Output the (X, Y) coordinate of the center of the cell containing the given text.  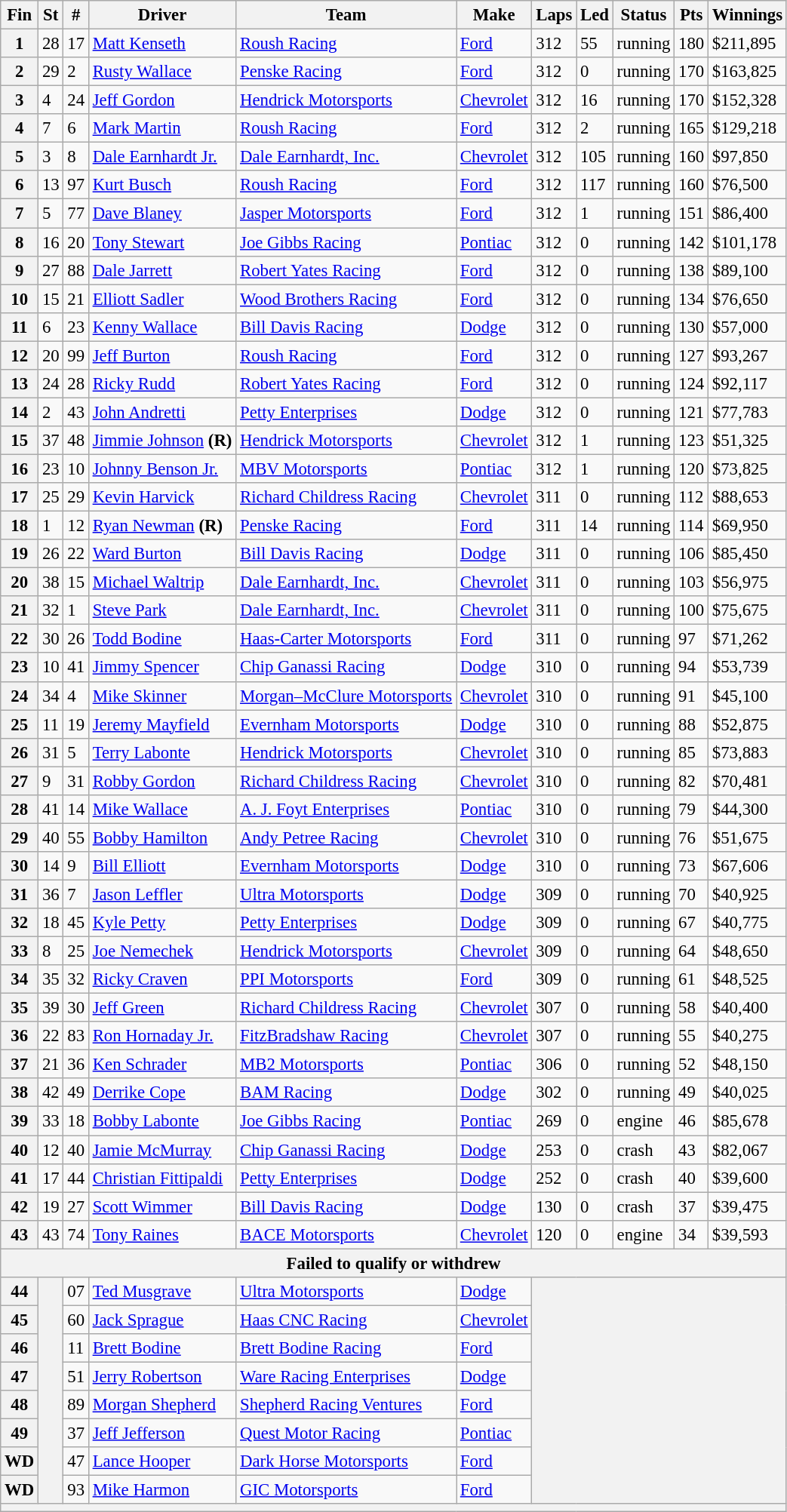
Shepherd Racing Ventures (346, 1405)
Pts (691, 15)
112 (691, 497)
$97,850 (747, 157)
52 (691, 1065)
106 (691, 554)
$89,100 (747, 270)
Morgan–McClure Motorsports (346, 696)
PPI Motorsports (346, 979)
Jasper Motorsports (346, 214)
$76,500 (747, 185)
91 (691, 696)
134 (691, 299)
74 (75, 1234)
100 (691, 610)
$39,475 (747, 1206)
Tony Stewart (161, 242)
Johnny Benson Jr. (161, 469)
Matt Kenseth (161, 44)
$75,675 (747, 610)
Dale Earnhardt Jr. (161, 157)
$76,650 (747, 299)
58 (691, 1008)
$40,400 (747, 1008)
306 (554, 1065)
Bobby Labonte (161, 1121)
114 (691, 526)
$101,178 (747, 242)
Tony Raines (161, 1234)
165 (691, 128)
85 (691, 752)
Kurt Busch (161, 185)
Scott Wimmer (161, 1206)
$56,975 (747, 582)
$57,000 (747, 327)
Status (643, 15)
Jeremy Mayfield (161, 724)
Team (346, 15)
# (75, 15)
$92,117 (747, 384)
$40,775 (747, 923)
Jason Leffler (161, 894)
John Andretti (161, 412)
Winnings (747, 15)
FitzBradshaw Racing (346, 1036)
$40,925 (747, 894)
Ricky Craven (161, 979)
89 (75, 1405)
Derrike Cope (161, 1093)
124 (691, 384)
151 (691, 214)
$67,606 (747, 866)
79 (691, 810)
$163,825 (747, 72)
Jeff Burton (161, 355)
$51,675 (747, 837)
117 (595, 185)
$40,025 (747, 1093)
Steve Park (161, 610)
Bobby Hamilton (161, 837)
Jeff Jefferson (161, 1434)
Driver (161, 15)
$70,481 (747, 781)
138 (691, 270)
BAM Racing (346, 1093)
Kevin Harvick (161, 497)
Jerry Robertson (161, 1376)
GIC Motorsports (346, 1490)
BACE Motorsports (346, 1234)
$73,883 (747, 752)
$53,739 (747, 668)
Dark Horse Motorsports (346, 1461)
Ryan Newman (R) (161, 526)
Ken Schrader (161, 1065)
Dale Jarrett (161, 270)
51 (75, 1376)
Mike Skinner (161, 696)
$152,328 (747, 100)
$88,653 (747, 497)
123 (691, 441)
$39,593 (747, 1234)
$48,150 (747, 1065)
Jimmy Spencer (161, 668)
77 (75, 214)
99 (75, 355)
Haas CNC Racing (346, 1320)
Andy Petree Racing (346, 837)
Fin (20, 15)
Mike Harmon (161, 1490)
$85,450 (747, 554)
$211,895 (747, 44)
73 (691, 866)
Ware Racing Enterprises (346, 1376)
A. J. Foyt Enterprises (346, 810)
$86,400 (747, 214)
269 (554, 1121)
Jeff Green (161, 1008)
$48,650 (747, 951)
Ted Musgrave (161, 1292)
Dave Blaney (161, 214)
60 (75, 1320)
Mike Wallace (161, 810)
Laps (554, 15)
61 (691, 979)
Terry Labonte (161, 752)
Failed to qualify or withdrew (394, 1263)
07 (75, 1292)
Morgan Shepherd (161, 1405)
70 (691, 894)
Robby Gordon (161, 781)
$71,262 (747, 639)
Rusty Wallace (161, 72)
St (51, 15)
Bill Elliott (161, 866)
Lance Hooper (161, 1461)
$82,067 (747, 1150)
Brett Bodine Racing (346, 1348)
MB2 Motorsports (346, 1065)
$73,825 (747, 469)
Ron Hornaday Jr. (161, 1036)
$129,218 (747, 128)
127 (691, 355)
142 (691, 242)
83 (75, 1036)
64 (691, 951)
Todd Bodine (161, 639)
MBV Motorsports (346, 469)
103 (691, 582)
$52,875 (747, 724)
Jamie McMurray (161, 1150)
$69,950 (747, 526)
Kyle Petty (161, 923)
76 (691, 837)
Christian Fittipaldi (161, 1178)
$85,678 (747, 1121)
Mark Martin (161, 128)
Kenny Wallace (161, 327)
105 (595, 157)
$93,267 (747, 355)
302 (554, 1093)
Brett Bodine (161, 1348)
121 (691, 412)
Make (493, 15)
67 (691, 923)
Ricky Rudd (161, 384)
Joe Nemechek (161, 951)
Michael Waltrip (161, 582)
Led (595, 15)
$77,783 (747, 412)
Quest Motor Racing (346, 1434)
253 (554, 1150)
Wood Brothers Racing (346, 299)
82 (691, 781)
94 (691, 668)
$48,525 (747, 979)
$45,100 (747, 696)
Jack Sprague (161, 1320)
Jimmie Johnson (R) (161, 441)
Jeff Gordon (161, 100)
252 (554, 1178)
$51,325 (747, 441)
93 (75, 1490)
180 (691, 44)
$39,600 (747, 1178)
$40,275 (747, 1036)
$44,300 (747, 810)
Ward Burton (161, 554)
Elliott Sadler (161, 299)
Haas-Carter Motorsports (346, 639)
